Determine the [x, y] coordinate at the center of the cell enclosing the given text.  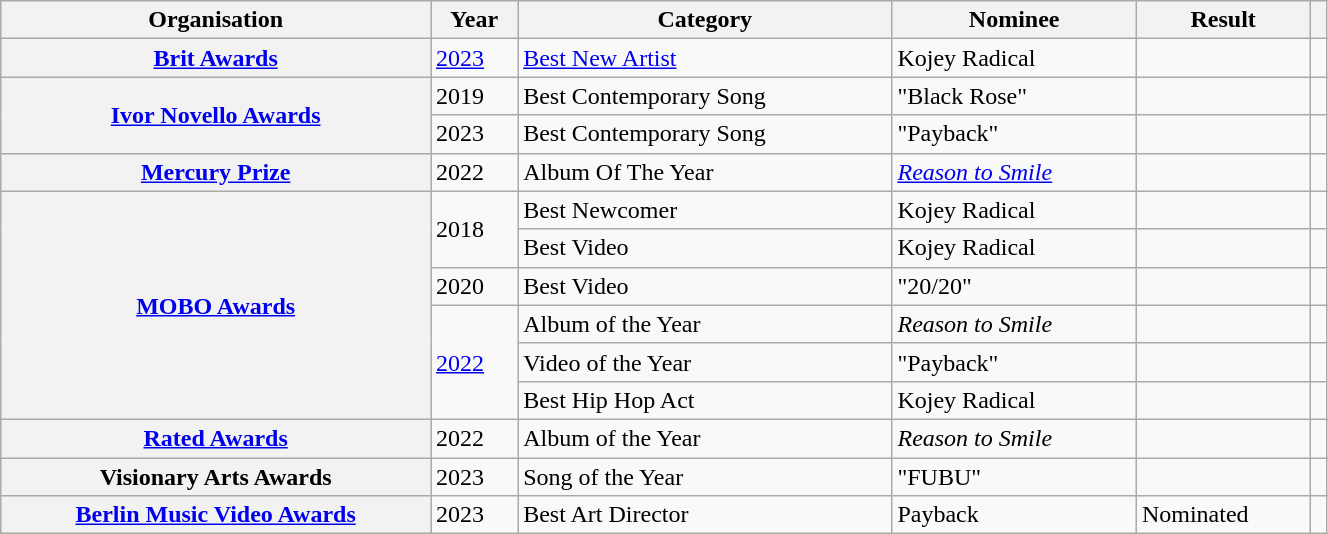
Payback [1014, 515]
Nominated [1223, 515]
Best Hip Hop Act [705, 400]
Rated Awards [216, 438]
Result [1223, 20]
Video of the Year [705, 362]
Ivor Novello Awards [216, 115]
2019 [474, 96]
2018 [474, 229]
Song of the Year [705, 477]
Year [474, 20]
Best New Artist [705, 58]
Best Art Director [705, 515]
"FUBU" [1014, 477]
2020 [474, 286]
MOBO Awards [216, 305]
"Black Rose" [1014, 96]
Visionary Arts Awards [216, 477]
Nominee [1014, 20]
Organisation [216, 20]
Mercury Prize [216, 172]
Category [705, 20]
Berlin Music Video Awards [216, 515]
Album Of The Year [705, 172]
"20/20" [1014, 286]
Brit Awards [216, 58]
Best Newcomer [705, 210]
